Scan for the cell matching the given text and deliver its (X, Y) coordinate at center. 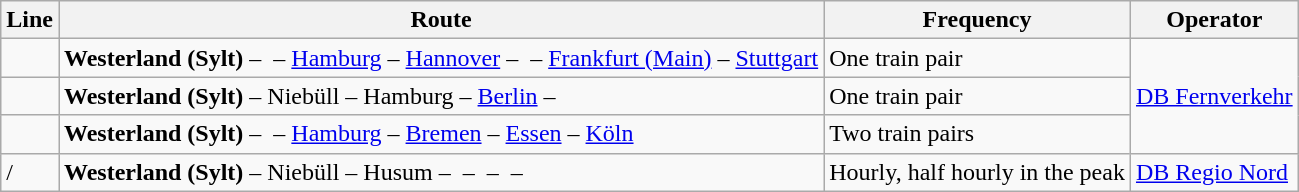
Operator (1214, 20)
/ (30, 172)
Two train pairs (978, 134)
Line (30, 20)
DB Fernverkehr (1214, 96)
Route (440, 20)
Westerland (Sylt) – – Hamburg – Bremen – Essen – Köln (440, 134)
Westerland (Sylt) – – Hamburg – Hannover – – Frankfurt (Main) – Stuttgart (440, 58)
Frequency (978, 20)
Westerland (Sylt) – Niebüll – Husum – – – – (440, 172)
Hourly, half hourly in the peak (978, 172)
DB Regio Nord (1214, 172)
Westerland (Sylt) – Niebüll – Hamburg – Berlin – (440, 96)
